Pinpoint the cell where the given text exists, returning its [x, y] midpoint coordinate. 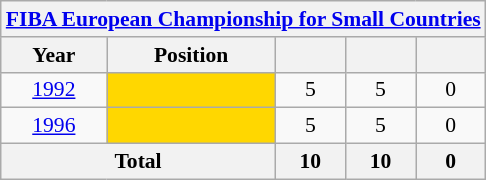
Year [54, 55]
1992 [54, 90]
FIBA European Championship for Small Countries [244, 19]
Position [191, 55]
Total [138, 162]
1996 [54, 126]
